Extract the (X, Y) coordinate from the center of the cell holding the provided text.  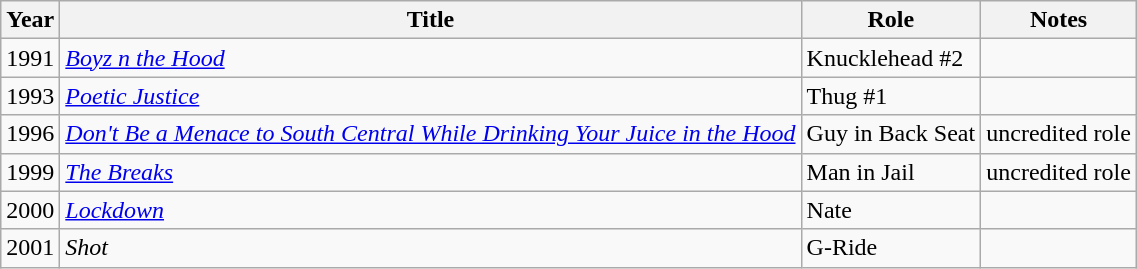
Knucklehead #2 (891, 58)
Notes (1059, 20)
1999 (30, 172)
Boyz n the Hood (430, 58)
1991 (30, 58)
Title (430, 20)
Role (891, 20)
G-Ride (891, 248)
Man in Jail (891, 172)
Thug #1 (891, 96)
Year (30, 20)
1993 (30, 96)
Nate (891, 210)
2001 (30, 248)
1996 (30, 134)
The Breaks (430, 172)
Guy in Back Seat (891, 134)
2000 (30, 210)
Lockdown (430, 210)
Shot (430, 248)
Don't Be a Menace to South Central While Drinking Your Juice in the Hood (430, 134)
Poetic Justice (430, 96)
